Locate the cell with the specified text and output its (X, Y) center coordinate. 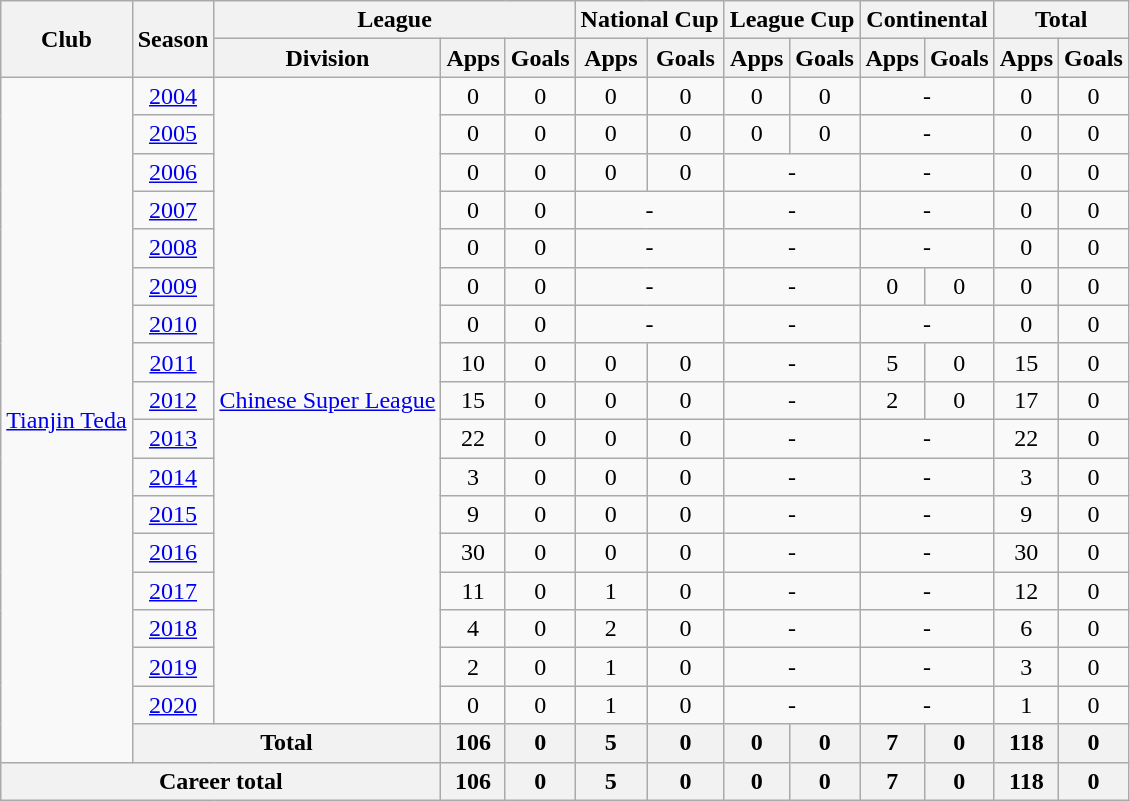
Continental (927, 20)
2006 (173, 172)
11 (473, 591)
2007 (173, 210)
National Cup (650, 20)
Chinese Super League (328, 400)
Division (328, 58)
2015 (173, 515)
2016 (173, 553)
2017 (173, 591)
Club (66, 39)
League Cup (792, 20)
2019 (173, 667)
Season (173, 39)
2008 (173, 248)
2011 (173, 362)
Tianjin Teda (66, 420)
2014 (173, 477)
10 (473, 362)
2018 (173, 629)
2010 (173, 324)
2009 (173, 286)
Career total (221, 781)
League (394, 20)
2013 (173, 438)
2012 (173, 400)
2005 (173, 134)
2004 (173, 96)
6 (1026, 629)
12 (1026, 591)
4 (473, 629)
2020 (173, 705)
17 (1026, 400)
